Pinpoint the cell where the given text exists, returning its [X, Y] midpoint coordinate. 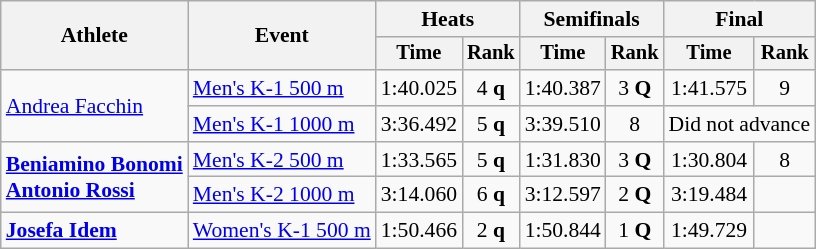
1:40.387 [563, 88]
Heats [448, 19]
1:49.729 [710, 231]
3:36.492 [419, 124]
1:30.804 [710, 160]
1:31.830 [563, 160]
4 q [491, 88]
1:33.565 [419, 160]
9 [784, 88]
1:50.844 [563, 231]
Andrea Facchin [94, 106]
Semifinals [592, 19]
3:14.060 [419, 195]
2 q [491, 231]
Event [282, 36]
Athlete [94, 36]
Women's K-1 500 m [282, 231]
1:41.575 [710, 88]
Final [740, 19]
Beniamino BonomiAntonio Rossi [94, 178]
Josefa Idem [94, 231]
3:19.484 [710, 195]
Men's K-1 500 m [282, 88]
3:12.597 [563, 195]
Did not advance [740, 124]
Men's K-1 1000 m [282, 124]
6 q [491, 195]
3:39.510 [563, 124]
1:40.025 [419, 88]
1:50.466 [419, 231]
2 Q [635, 195]
Men's K-2 1000 m [282, 195]
1 Q [635, 231]
Men's K-2 500 m [282, 160]
